Capture the cell that displays the provided text and extract its [X, Y] central coordinate. 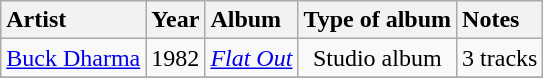
Artist [74, 20]
Type of album [378, 20]
Notes [500, 20]
3 tracks [500, 58]
Buck Dharma [74, 58]
Album [252, 20]
1982 [176, 58]
Studio album [378, 58]
Flat Out [252, 58]
Year [176, 20]
